Return [X, Y] of the center of cell containing provided text 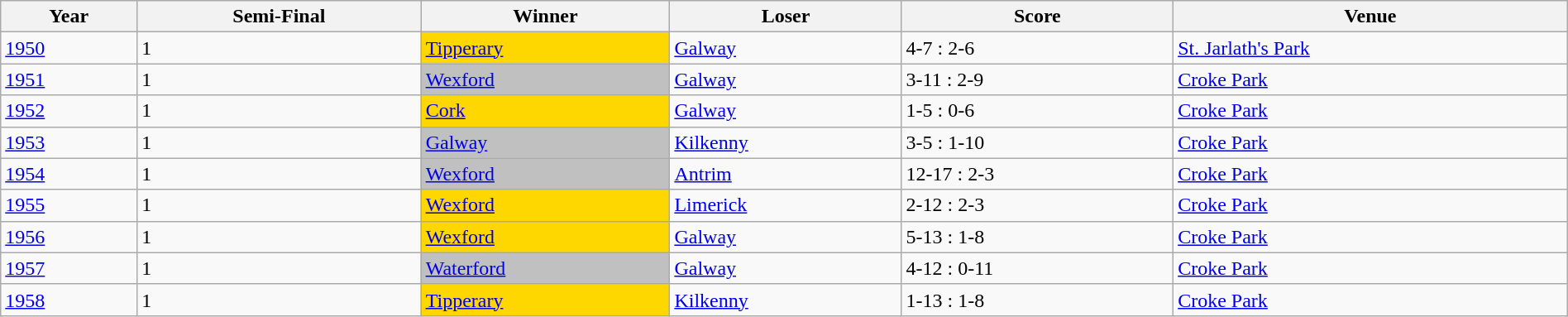
1952 [69, 111]
Score [1037, 17]
1956 [69, 237]
Loser [786, 17]
3-5 : 1-10 [1037, 142]
1950 [69, 48]
Cork [546, 111]
12-17 : 2-3 [1037, 174]
Winner [546, 17]
1954 [69, 174]
4-12 : 0-11 [1037, 268]
3-11 : 2-9 [1037, 79]
2-12 : 2-3 [1037, 205]
Year [69, 17]
5-13 : 1-8 [1037, 237]
1-13 : 1-8 [1037, 300]
1951 [69, 79]
4-7 : 2-6 [1037, 48]
Antrim [786, 174]
1953 [69, 142]
St. Jarlath's Park [1371, 48]
1955 [69, 205]
Limerick [786, 205]
Waterford [546, 268]
1958 [69, 300]
Venue [1371, 17]
Semi-Final [280, 17]
1-5 : 0-6 [1037, 111]
1957 [69, 268]
